Search for the cell housing the specified text and yield its (x, y) center coordinate. 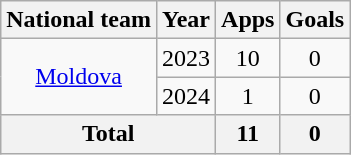
2023 (186, 58)
Total (108, 134)
11 (248, 134)
Apps (248, 20)
National team (79, 20)
2024 (186, 96)
1 (248, 96)
Goals (315, 20)
10 (248, 58)
Moldova (79, 77)
Year (186, 20)
